Provide the (X, Y) coordinate of the cell's center where the given text is located.  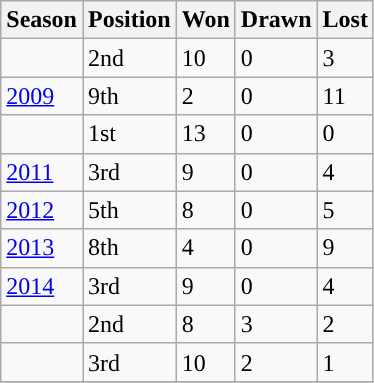
9th (129, 96)
2009 (42, 96)
1st (129, 134)
Season (42, 20)
2014 (42, 286)
Drawn (276, 20)
2011 (42, 172)
5th (129, 210)
2013 (42, 248)
8th (129, 248)
Won (206, 20)
13 (206, 134)
11 (345, 96)
5 (345, 210)
2012 (42, 210)
Lost (345, 20)
Position (129, 20)
1 (345, 362)
